Return [X, Y] of the center of cell containing provided text 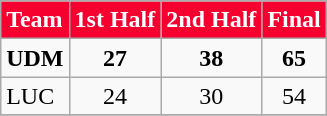
30 [212, 96]
65 [294, 58]
LUC [35, 96]
Final [294, 20]
1st Half [115, 20]
24 [115, 96]
2nd Half [212, 20]
UDM [35, 58]
38 [212, 58]
54 [294, 96]
Team [35, 20]
27 [115, 58]
